For the text-containing cell, return its midpoint in (X, Y) coordinate format. 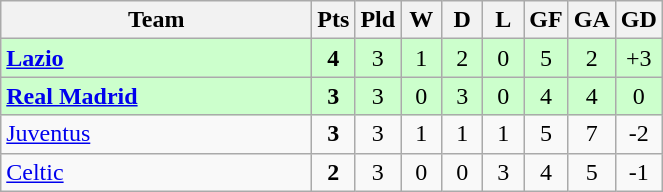
GD (638, 20)
Pld (378, 20)
GA (592, 20)
Real Madrid (156, 96)
GF (546, 20)
Juventus (156, 134)
L (504, 20)
Lazio (156, 58)
7 (592, 134)
-1 (638, 172)
W (422, 20)
Pts (334, 20)
-2 (638, 134)
Celtic (156, 172)
D (462, 20)
Team (156, 20)
+3 (638, 58)
